Return the (x, y) coordinate for the center point of the cell that contains the specified text.  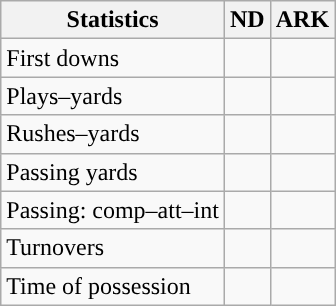
First downs (113, 58)
Time of possession (113, 286)
Passing yards (113, 172)
ARK (302, 20)
Statistics (113, 20)
ND (247, 20)
Turnovers (113, 248)
Rushes–yards (113, 134)
Plays–yards (113, 96)
Passing: comp–att–int (113, 210)
